Output the (x, y) coordinate of the center of the cell containing the given text.  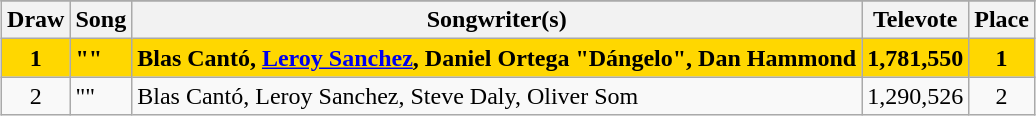
Song (101, 20)
Songwriter(s) (497, 20)
Draw (36, 20)
1,290,526 (916, 96)
Place (1002, 20)
Blas Cantó, Leroy Sanchez, Steve Daly, Oliver Som (497, 96)
Blas Cantó, Leroy Sanchez, Daniel Ortega "Dángelo", Dan Hammond (497, 58)
1,781,550 (916, 58)
Televote (916, 20)
